Scan for the cell matching the given text and deliver its (X, Y) coordinate at center. 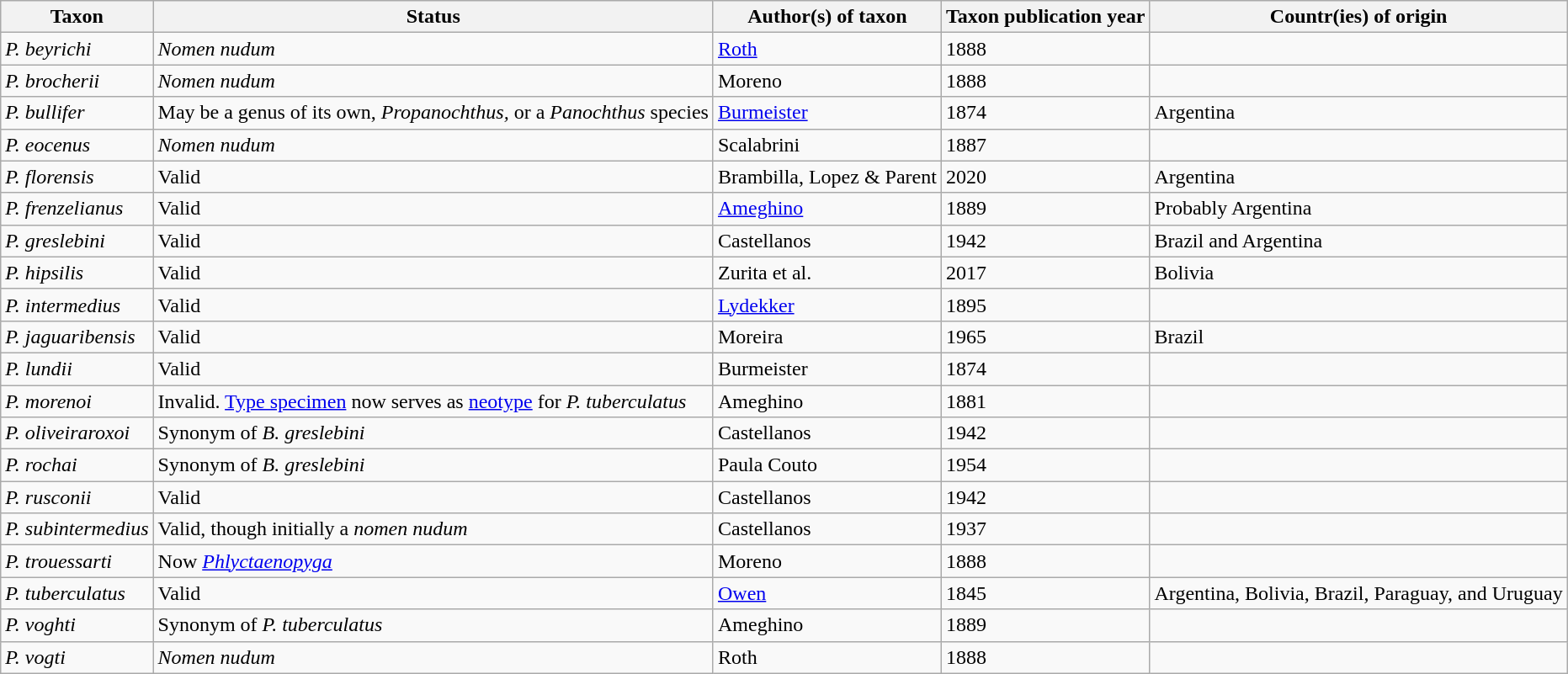
P. voghti (77, 625)
Invalid. Type specimen now serves as neotype for P. tuberculatus (433, 401)
1845 (1045, 593)
P. intermedius (77, 305)
Owen (827, 593)
P. vogti (77, 657)
P. brocherii (77, 81)
P. lundii (77, 369)
1881 (1045, 401)
1954 (1045, 465)
Lydekker (827, 305)
Now Phlyctaenopyga (433, 561)
P. oliveiraroxoi (77, 433)
Brambilla, Lopez & Parent (827, 177)
P. hipsilis (77, 273)
Taxon publication year (1045, 17)
P. eocenus (77, 145)
P. morenoi (77, 401)
P. jaguaribensis (77, 337)
Brazil (1358, 337)
P. greslebini (77, 241)
Taxon (77, 17)
Countr(ies) of origin (1358, 17)
P. rusconii (77, 497)
Status (433, 17)
2020 (1045, 177)
P. rochai (77, 465)
1965 (1045, 337)
P. bullifer (77, 113)
P. trouessarti (77, 561)
May be a genus of its own, Propanochthus, or a Panochthus species (433, 113)
Scalabrini (827, 145)
Paula Couto (827, 465)
Synonym of P. tuberculatus (433, 625)
Author(s) of taxon (827, 17)
Moreira (827, 337)
Bolivia (1358, 273)
1887 (1045, 145)
P. subintermedius (77, 529)
P. tuberculatus (77, 593)
P. frenzelianus (77, 209)
Probably Argentina (1358, 209)
1937 (1045, 529)
2017 (1045, 273)
Valid, though initially a nomen nudum (433, 529)
Argentina, Bolivia, Brazil, Paraguay, and Uruguay (1358, 593)
P. beyrichi (77, 49)
P. florensis (77, 177)
Brazil and Argentina (1358, 241)
1895 (1045, 305)
Zurita et al. (827, 273)
